Search for the cell housing the specified text and yield its (X, Y) center coordinate. 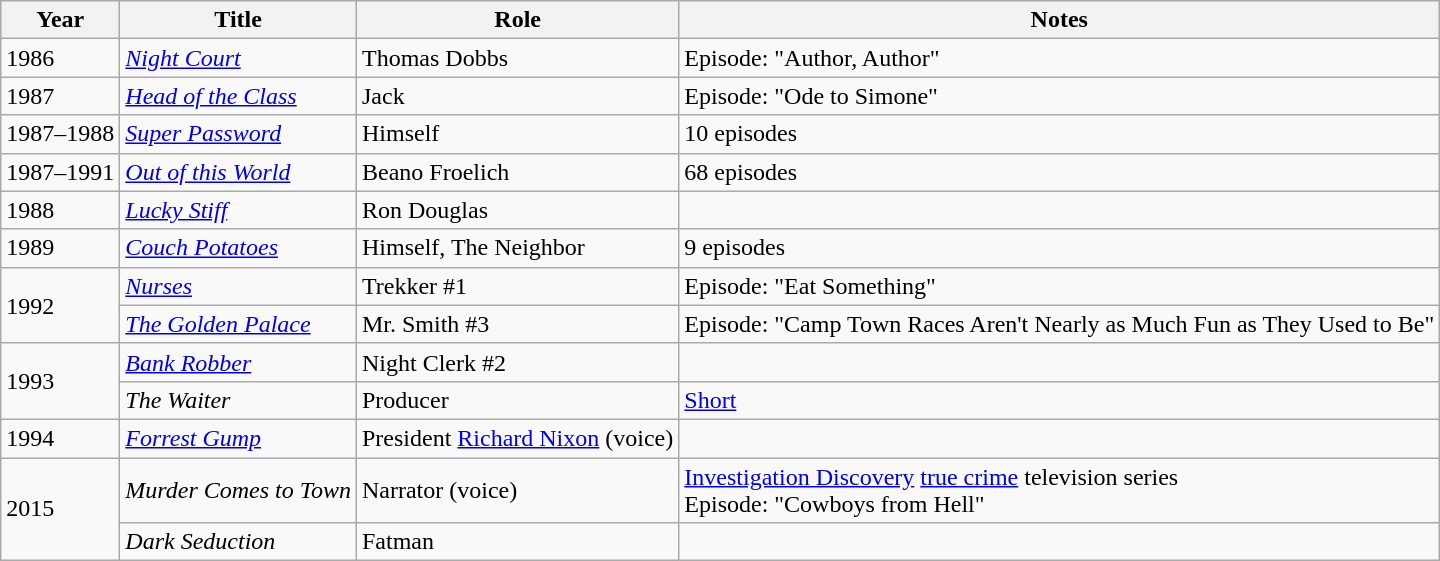
Forrest Gump (238, 438)
Couch Potatoes (238, 248)
Notes (1060, 20)
Fatman (517, 542)
1987–1988 (60, 134)
Title (238, 20)
Beano Froelich (517, 172)
The Waiter (238, 400)
1987 (60, 96)
Episode: "Camp Town Races Aren't Nearly as Much Fun as They Used to Be" (1060, 324)
1993 (60, 381)
Night Clerk #2 (517, 362)
1989 (60, 248)
Short (1060, 400)
Bank Robber (238, 362)
Episode: "Eat Something" (1060, 286)
9 episodes (1060, 248)
Lucky Stiff (238, 210)
68 episodes (1060, 172)
1987–1991 (60, 172)
Year (60, 20)
Himself (517, 134)
Himself, The Neighbor (517, 248)
Ron Douglas (517, 210)
Super Password (238, 134)
Trekker #1 (517, 286)
1992 (60, 305)
Episode: "Author, Author" (1060, 58)
Night Court (238, 58)
Mr. Smith #3 (517, 324)
Role (517, 20)
The Golden Palace (238, 324)
Out of this World (238, 172)
1986 (60, 58)
1994 (60, 438)
Investigation Discovery true crime television seriesEpisode: "Cowboys from Hell" (1060, 490)
Thomas Dobbs (517, 58)
Nurses (238, 286)
Jack (517, 96)
President Richard Nixon (voice) (517, 438)
Narrator (voice) (517, 490)
1988 (60, 210)
10 episodes (1060, 134)
Episode: "Ode to Simone" (1060, 96)
Murder Comes to Town (238, 490)
Head of the Class (238, 96)
Producer (517, 400)
Dark Seduction (238, 542)
2015 (60, 510)
